Determine the [x, y] coordinate at the center of the cell enclosing the given text.  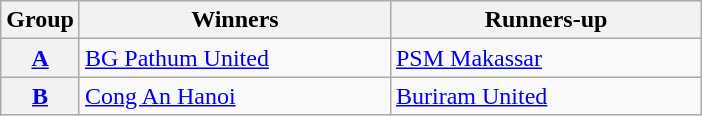
A [40, 58]
BG Pathum United [234, 58]
Buriram United [546, 96]
Group [40, 20]
Cong An Hanoi [234, 96]
PSM Makassar [546, 58]
B [40, 96]
Winners [234, 20]
Runners-up [546, 20]
